Detect which cell encompasses the target text, then output its (X, Y) center coordinate. 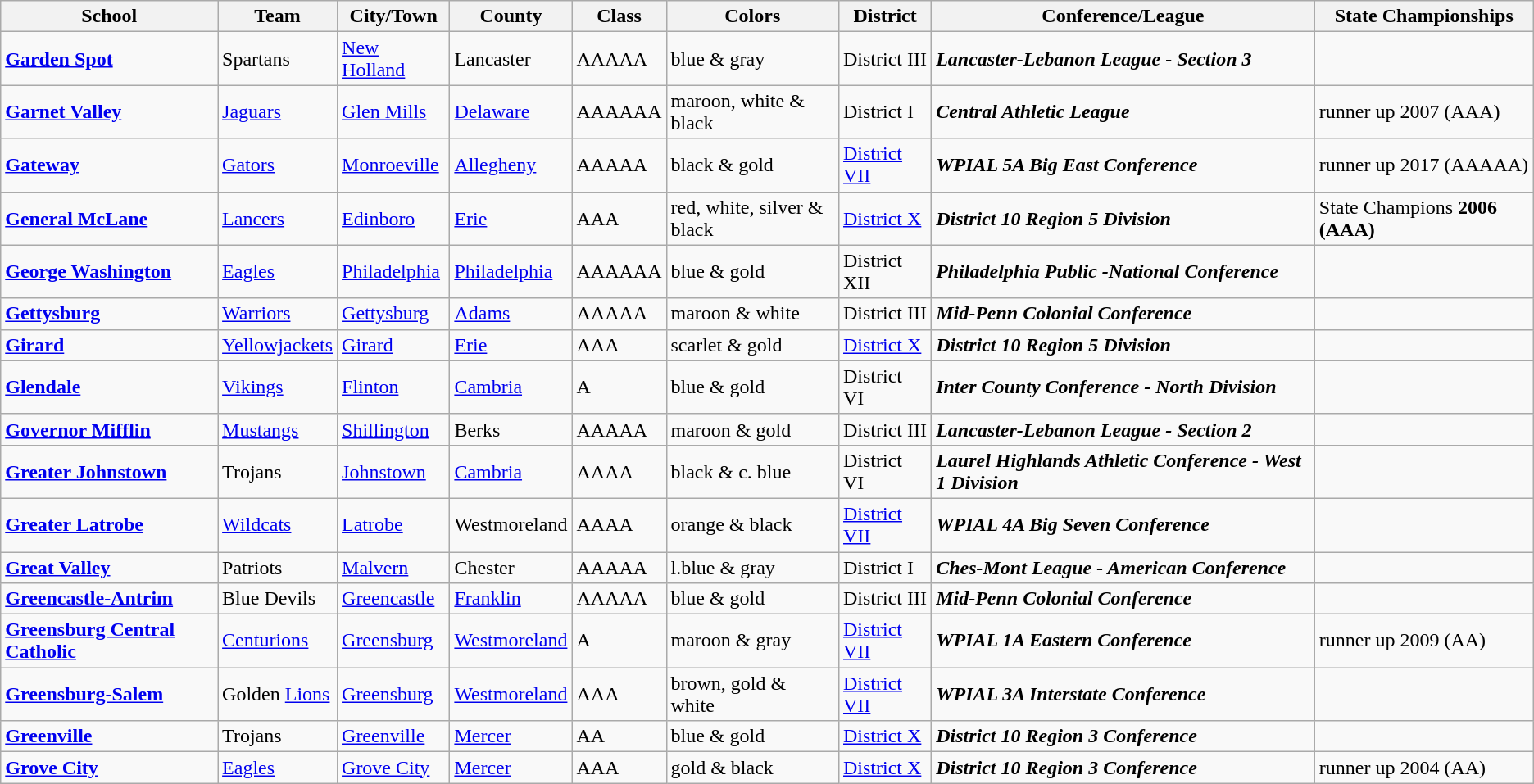
Lancaster (511, 59)
runner up 2009 (AA) (1424, 641)
Inter County Conference - North Division (1123, 387)
Golden Lions (278, 695)
Delaware (511, 111)
City/Town (393, 16)
Chester (511, 568)
Shillington (393, 429)
black & gold (752, 165)
Laurel Highlands Athletic Conference - West 1 Division (1123, 472)
runner up 2007 (AAA) (1424, 111)
Vikings (278, 387)
Garnet Valley (110, 111)
Spartans (278, 59)
Gateway (110, 165)
Greater Johnstown (110, 472)
WPIAL 1A Eastern Conference (1123, 641)
Colors (752, 16)
maroon, white & black (752, 111)
Glen Mills (393, 111)
l.blue & gray (752, 568)
State Championships (1424, 16)
gold & black (752, 768)
Yellowjackets (278, 345)
State Champions 2006 (AAA) (1424, 218)
Centurions (278, 641)
General McLane (110, 218)
County (511, 16)
runner up 2004 (AA) (1424, 768)
Blue Devils (278, 599)
Greencastle (393, 599)
Conference/League (1123, 16)
Lancaster-Lebanon League - Section 3 (1123, 59)
Greencastle-Antrim (110, 599)
Greensburg Central Catholic (110, 641)
Malvern (393, 568)
scarlet & gold (752, 345)
Philadelphia Public -National Conference (1123, 272)
Governor Mifflin (110, 429)
Patriots (278, 568)
Garden Spot (110, 59)
Greater Latrobe (110, 524)
Mustangs (278, 429)
maroon & gray (752, 641)
Berks (511, 429)
WPIAL 4A Big Seven Conference (1123, 524)
Gators (278, 165)
brown, gold & white (752, 695)
runner up 2017 (AAAAA) (1424, 165)
Jaguars (278, 111)
Lancers (278, 218)
George Washington (110, 272)
Lancaster-Lebanon League - Section 2 (1123, 429)
Flinton (393, 387)
Allegheny (511, 165)
Great Valley (110, 568)
blue & gray (752, 59)
maroon & gold (752, 429)
Ches-Mont League - American Conference (1123, 568)
Warriors (278, 314)
WPIAL 3A Interstate Conference (1123, 695)
Franklin (511, 599)
Greensburg-Salem (110, 695)
orange & black (752, 524)
Central Athletic League (1123, 111)
AA (619, 736)
Edinboro (393, 218)
District (885, 16)
red, white, silver & black (752, 218)
black & c. blue (752, 472)
Latrobe (393, 524)
District XII (885, 272)
Team (278, 16)
Johnstown (393, 472)
Wildcats (278, 524)
WPIAL 5A Big East Conference (1123, 165)
New Holland (393, 59)
Monroeville (393, 165)
maroon & white (752, 314)
Class (619, 16)
Glendale (110, 387)
Adams (511, 314)
School (110, 16)
